Find where the given text appears and provide that cell's center as (x, y) coordinate. 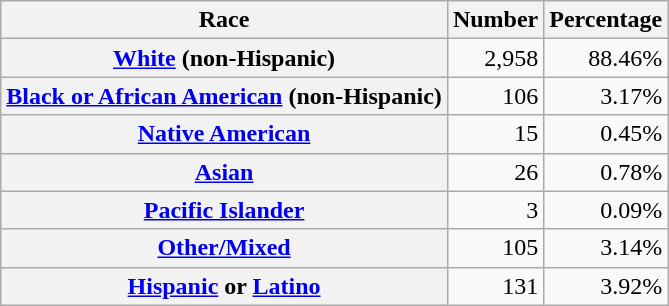
2,958 (495, 58)
3.17% (606, 96)
131 (495, 286)
106 (495, 96)
3.92% (606, 286)
Percentage (606, 20)
105 (495, 248)
Asian (224, 172)
0.09% (606, 210)
Hispanic or Latino (224, 286)
15 (495, 134)
3 (495, 210)
Race (224, 20)
0.45% (606, 134)
3.14% (606, 248)
26 (495, 172)
0.78% (606, 172)
White (non-Hispanic) (224, 58)
88.46% (606, 58)
Pacific Islander (224, 210)
Number (495, 20)
Other/Mixed (224, 248)
Black or African American (non-Hispanic) (224, 96)
Native American (224, 134)
